Pinpoint the cell where the given text exists, returning its (x, y) midpoint coordinate. 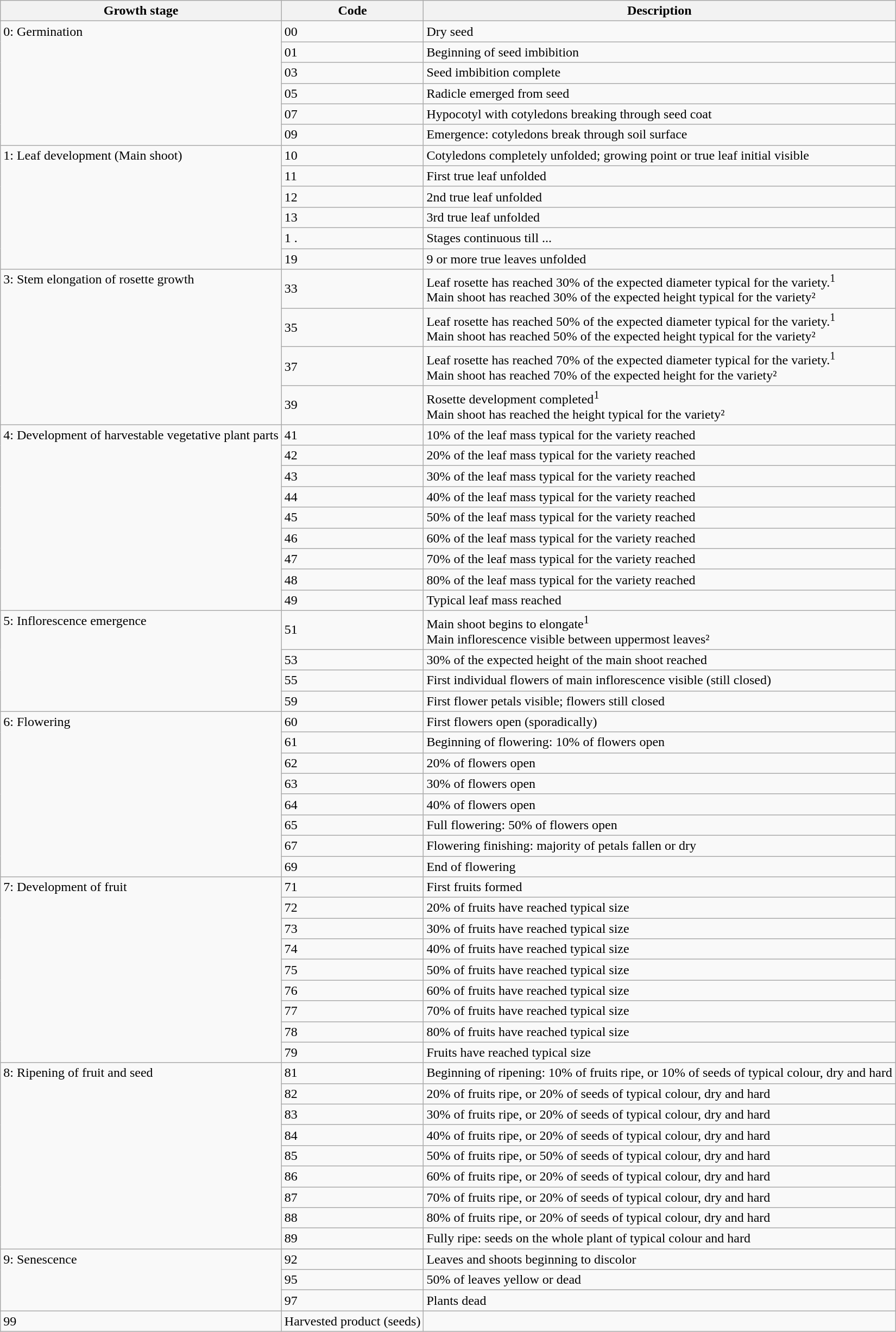
40% of flowers open (659, 804)
Leaf rosette has reached 70% of the expected diameter typical for the variety.1Main shoot has reached 70% of the expected height for the variety² (659, 367)
2nd true leaf unfolded (659, 197)
12 (352, 197)
35 (352, 327)
13 (352, 217)
1 . (352, 238)
70% of fruits have reached typical size (659, 1011)
00 (352, 31)
46 (352, 538)
Main shoot begins to elongate1Main inflorescence visible between uppermost leaves² (659, 630)
07 (352, 114)
80% of the leaf mass typical for the variety reached (659, 579)
First flowers open (sporadically) (659, 722)
6: Flowering (141, 794)
67 (352, 845)
20% of flowers open (659, 763)
4: Development of harvestable vegetative plant parts (141, 518)
84 (352, 1135)
Full flowering: 50% of flowers open (659, 825)
30% of the expected height of the main shoot reached (659, 660)
Beginning of flowering: 10% of flowers open (659, 742)
20% of the leaf mass typical for the variety reached (659, 456)
Cotyledons completely unfolded; growing point or true leaf initial visible (659, 155)
7: Development of fruit (141, 970)
60 (352, 722)
99 (141, 1321)
20% of fruits have reached typical size (659, 908)
First true leaf unfolded (659, 176)
61 (352, 742)
40% of fruits have reached typical size (659, 949)
51 (352, 630)
03 (352, 73)
10 (352, 155)
64 (352, 804)
Radicle emerged from seed (659, 93)
First fruits formed (659, 887)
40% of the leaf mass typical for the variety reached (659, 497)
Fruits have reached typical size (659, 1052)
19 (352, 259)
Hypocotyl with cotyledons breaking through seed coat (659, 114)
Stages continuous till ... (659, 238)
39 (352, 405)
40% of fruits ripe, or 20% of seeds of typical colour, dry and hard (659, 1135)
92 (352, 1259)
45 (352, 517)
8: Ripening of fruit and seed (141, 1156)
Seed imbibition complete (659, 73)
Leaves and shoots beginning to discolor (659, 1259)
74 (352, 949)
88 (352, 1218)
81 (352, 1073)
30% of fruits ripe, or 20% of seeds of typical colour, dry and hard (659, 1114)
80% of fruits ripe, or 20% of seeds of typical colour, dry and hard (659, 1218)
0: Germination (141, 83)
60% of the leaf mass typical for the variety reached (659, 538)
73 (352, 929)
30% of the leaf mass typical for the variety reached (659, 476)
53 (352, 660)
69 (352, 867)
50% of fruits have reached typical size (659, 970)
78 (352, 1032)
End of flowering (659, 867)
Harvested product (seeds) (352, 1321)
49 (352, 600)
76 (352, 990)
50% of fruits ripe, or 50% of seeds of typical colour, dry and hard (659, 1156)
Beginning of ripening: 10% of fruits ripe, or 10% of seeds of typical colour, dry and hard (659, 1073)
60% of fruits have reached typical size (659, 990)
30% of flowers open (659, 784)
First flower petals visible; flowers still closed (659, 701)
Emergence: cotyledons break through soil surface (659, 135)
Rosette development completed1Main shoot has reached the height typical for the variety² (659, 405)
Dry seed (659, 31)
First individual flowers of main inflorescence visible (still closed) (659, 680)
Flowering finishing: majority of petals fallen or dry (659, 845)
3: Stem elongation of rosette growth (141, 347)
Plants dead (659, 1301)
77 (352, 1011)
70% of the leaf mass typical for the variety reached (659, 559)
41 (352, 435)
Typical leaf mass reached (659, 600)
60% of fruits ripe, or 20% of seeds of typical colour, dry and hard (659, 1176)
70% of fruits ripe, or 20% of seeds of typical colour, dry and hard (659, 1197)
80% of fruits have reached typical size (659, 1032)
87 (352, 1197)
48 (352, 579)
83 (352, 1114)
44 (352, 497)
97 (352, 1301)
65 (352, 825)
86 (352, 1176)
Beginning of seed imbibition (659, 52)
62 (352, 763)
63 (352, 784)
50% of the leaf mass typical for the variety reached (659, 517)
43 (352, 476)
10% of the leaf mass typical for the variety reached (659, 435)
42 (352, 456)
9 or more true leaves unfolded (659, 259)
5: Inflorescence emergence (141, 661)
05 (352, 93)
3rd true leaf unfolded (659, 217)
20% of fruits ripe, or 20% of seeds of typical colour, dry and hard (659, 1094)
01 (352, 52)
11 (352, 176)
85 (352, 1156)
95 (352, 1280)
82 (352, 1094)
Fully ripe: seeds on the whole plant of typical colour and hard (659, 1239)
55 (352, 680)
30% of fruits have reached typical size (659, 929)
71 (352, 887)
Description (659, 11)
47 (352, 559)
59 (352, 701)
1: Leaf development (Main shoot) (141, 207)
Growth stage (141, 11)
Code (352, 11)
50% of leaves yellow or dead (659, 1280)
37 (352, 367)
33 (352, 289)
72 (352, 908)
79 (352, 1052)
09 (352, 135)
9: Senescence (141, 1280)
75 (352, 970)
89 (352, 1239)
